Return the [X, Y] coordinate for the center point of the cell that contains the specified text.  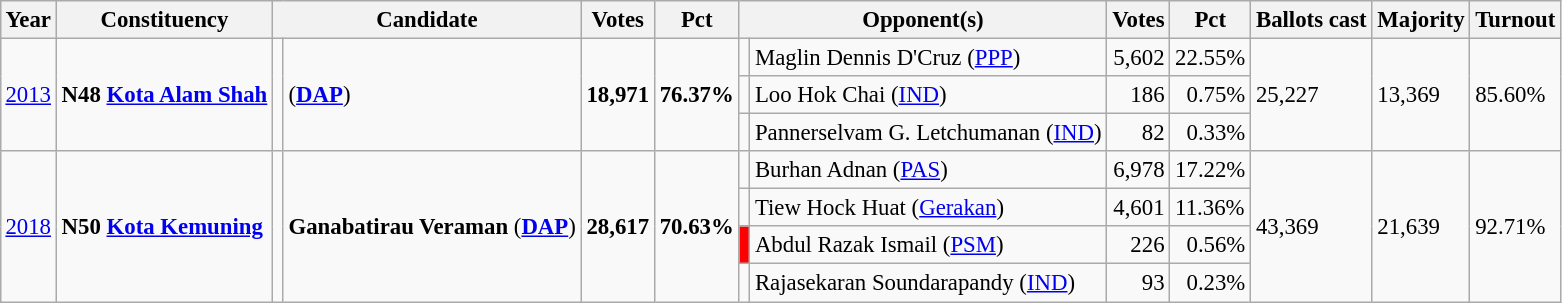
21,639 [1421, 226]
25,227 [1312, 94]
11.36% [1210, 208]
0.23% [1210, 283]
2013 [28, 94]
4,601 [1138, 208]
186 [1138, 95]
Burhan Adnan (PAS) [928, 170]
Loo Hok Chai (IND) [928, 95]
13,369 [1421, 94]
93 [1138, 283]
Opponent(s) [923, 20]
Constituency [164, 20]
85.60% [1516, 94]
76.37% [696, 94]
Rajasekaran Soundarapandy (IND) [928, 283]
N50 Kota Kemuning [164, 226]
Pannerselvam G. Letchumanan (IND) [928, 133]
0.56% [1210, 245]
(DAP) [432, 94]
Maglin Dennis D'Cruz (PPP) [928, 57]
2018 [28, 226]
Ballots cast [1312, 20]
N48 Kota Alam Shah [164, 94]
Ganabatirau Veraman (DAP) [432, 226]
0.33% [1210, 133]
0.75% [1210, 95]
Turnout [1516, 20]
28,617 [618, 226]
18,971 [618, 94]
92.71% [1516, 226]
17.22% [1210, 170]
82 [1138, 133]
6,978 [1138, 170]
70.63% [696, 226]
Year [28, 20]
Abdul Razak Ismail (PSM) [928, 245]
5,602 [1138, 57]
Tiew Hock Huat (Gerakan) [928, 208]
226 [1138, 245]
22.55% [1210, 57]
Candidate [428, 20]
Majority [1421, 20]
43,369 [1312, 226]
